Scan for the cell matching the given text and deliver its (X, Y) coordinate at center. 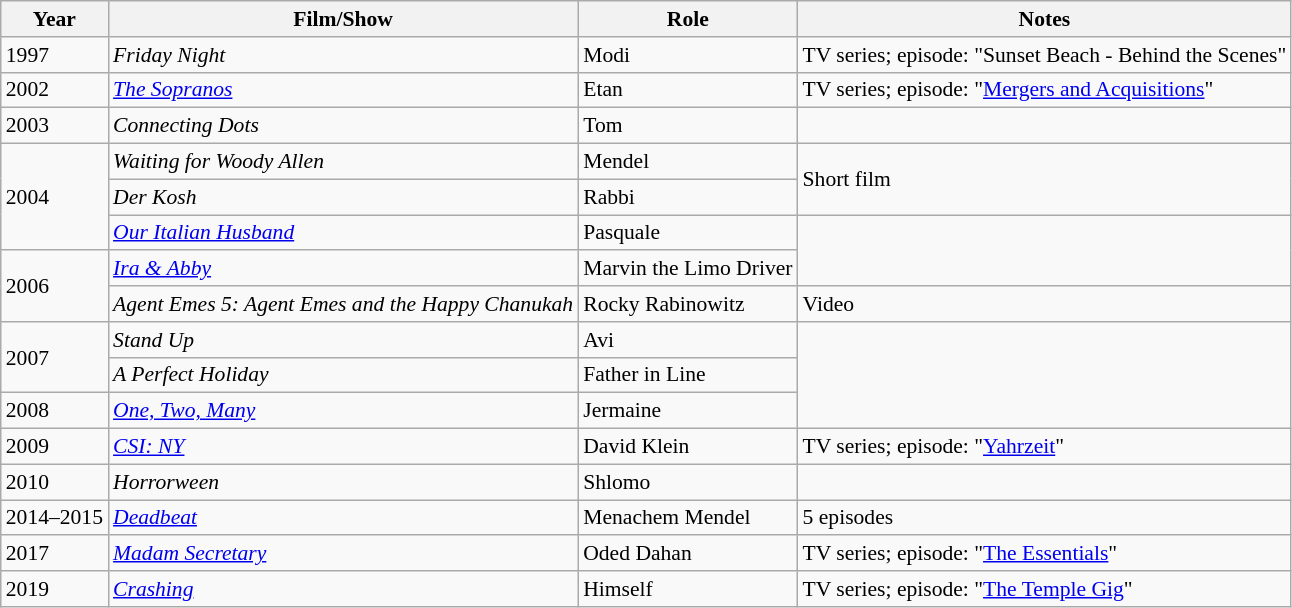
Connecting Dots (343, 126)
2002 (54, 90)
2009 (54, 447)
Rabbi (688, 197)
Jermaine (688, 411)
2017 (54, 554)
2004 (54, 198)
2008 (54, 411)
Friday Night (343, 55)
TV series; episode: "Sunset Beach - Behind the Scenes" (1045, 55)
David Klein (688, 447)
Pasquale (688, 233)
Notes (1045, 19)
Waiting for Woody Allen (343, 162)
Der Kosh (343, 197)
Video (1045, 304)
Tom (688, 126)
TV series; episode: "The Essentials" (1045, 554)
Horrorween (343, 482)
2014–2015 (54, 518)
2006 (54, 286)
TV series; episode: "The Temple Gig" (1045, 589)
The Sopranos (343, 90)
Modi (688, 55)
2003 (54, 126)
CSI: NY (343, 447)
Mendel (688, 162)
Etan (688, 90)
Short film (1045, 180)
Deadbeat (343, 518)
Father in Line (688, 375)
Our Italian Husband (343, 233)
2007 (54, 358)
Stand Up (343, 340)
Ira & Abby (343, 269)
Shlomo (688, 482)
Crashing (343, 589)
Rocky Rabinowitz (688, 304)
Menachem Mendel (688, 518)
Role (688, 19)
Himself (688, 589)
Madam Secretary (343, 554)
5 episodes (1045, 518)
1997 (54, 55)
Avi (688, 340)
One, Two, Many (343, 411)
Agent Emes 5: Agent Emes and the Happy Chanukah (343, 304)
Film/Show (343, 19)
TV series; episode: "Yahrzeit" (1045, 447)
2019 (54, 589)
Year (54, 19)
2010 (54, 482)
Oded Dahan (688, 554)
Marvin the Limo Driver (688, 269)
TV series; episode: "Mergers and Acquisitions" (1045, 90)
A Perfect Holiday (343, 375)
